Search for the cell housing the specified text and yield its (x, y) center coordinate. 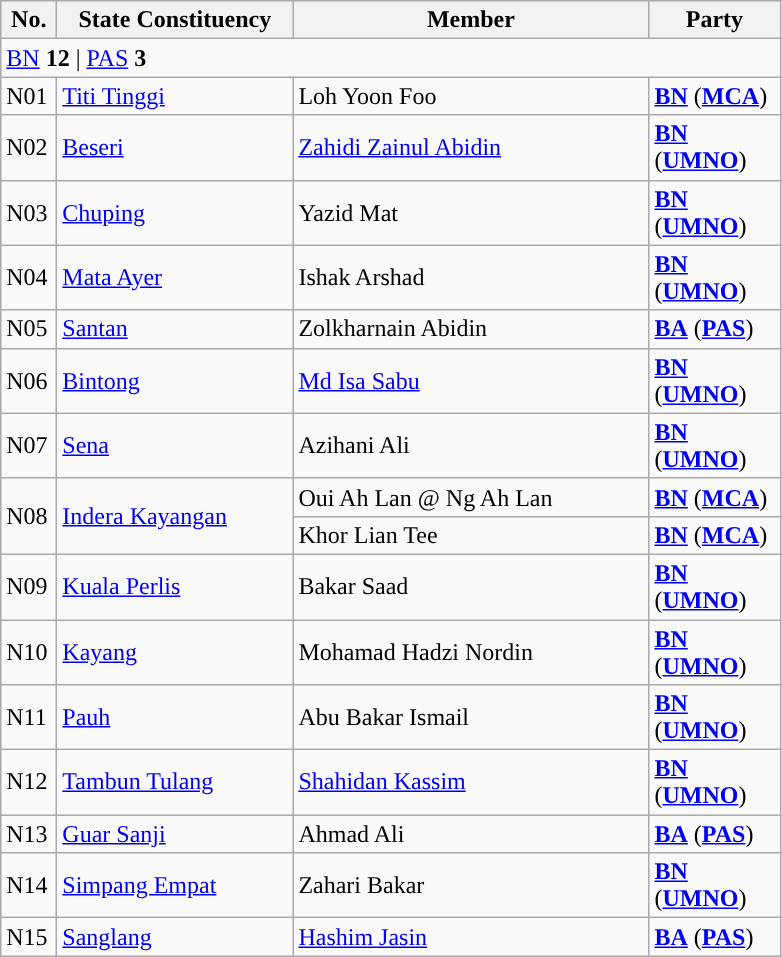
Ahmad Ali (471, 834)
Zolkharnain Abidin (471, 329)
Hashim Jasin (471, 937)
No. (29, 20)
N01 (29, 96)
N06 (29, 380)
Khor Lian Tee (471, 535)
Zahari Bakar (471, 886)
N04 (29, 278)
Guar Sanji (175, 834)
N03 (29, 212)
N08 (29, 516)
N10 (29, 652)
Azihani Ali (471, 446)
Sena (175, 446)
Beseri (175, 148)
Indera Kayangan (175, 516)
Kuala Perlis (175, 586)
Mohamad Hadzi Nordin (471, 652)
Mata Ayer (175, 278)
Kayang (175, 652)
N12 (29, 782)
Shahidan Kassim (471, 782)
N07 (29, 446)
Sanglang (175, 937)
N15 (29, 937)
BN 12 | PAS 3 (390, 58)
Santan (175, 329)
N05 (29, 329)
N14 (29, 886)
Bakar Saad (471, 586)
Titi Tinggi (175, 96)
Md Isa Sabu (471, 380)
Ishak Arshad (471, 278)
Party (714, 20)
Bintong (175, 380)
N13 (29, 834)
Pauh (175, 718)
Chuping (175, 212)
N09 (29, 586)
Yazid Mat (471, 212)
N11 (29, 718)
Oui Ah Lan @ Ng Ah Lan (471, 497)
N02 (29, 148)
Zahidi Zainul Abidin (471, 148)
Member (471, 20)
Loh Yoon Foo (471, 96)
State Constituency (175, 20)
Tambun Tulang (175, 782)
Abu Bakar Ismail (471, 718)
Simpang Empat (175, 886)
